Identify which cell holds the provided text, then report its [X, Y] central coordinate. 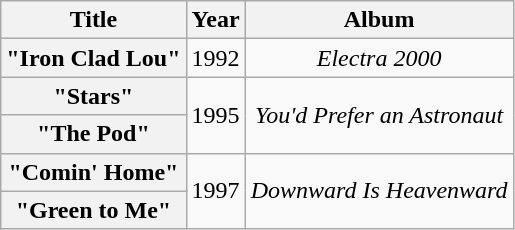
1995 [216, 115]
Album [379, 20]
You'd Prefer an Astronaut [379, 115]
Year [216, 20]
Title [94, 20]
Downward Is Heavenward [379, 191]
1992 [216, 58]
1997 [216, 191]
"Green to Me" [94, 210]
"Iron Clad Lou" [94, 58]
"Comin' Home" [94, 172]
"Stars" [94, 96]
"The Pod" [94, 134]
Electra 2000 [379, 58]
